Return [X, Y] of the center of cell containing provided text 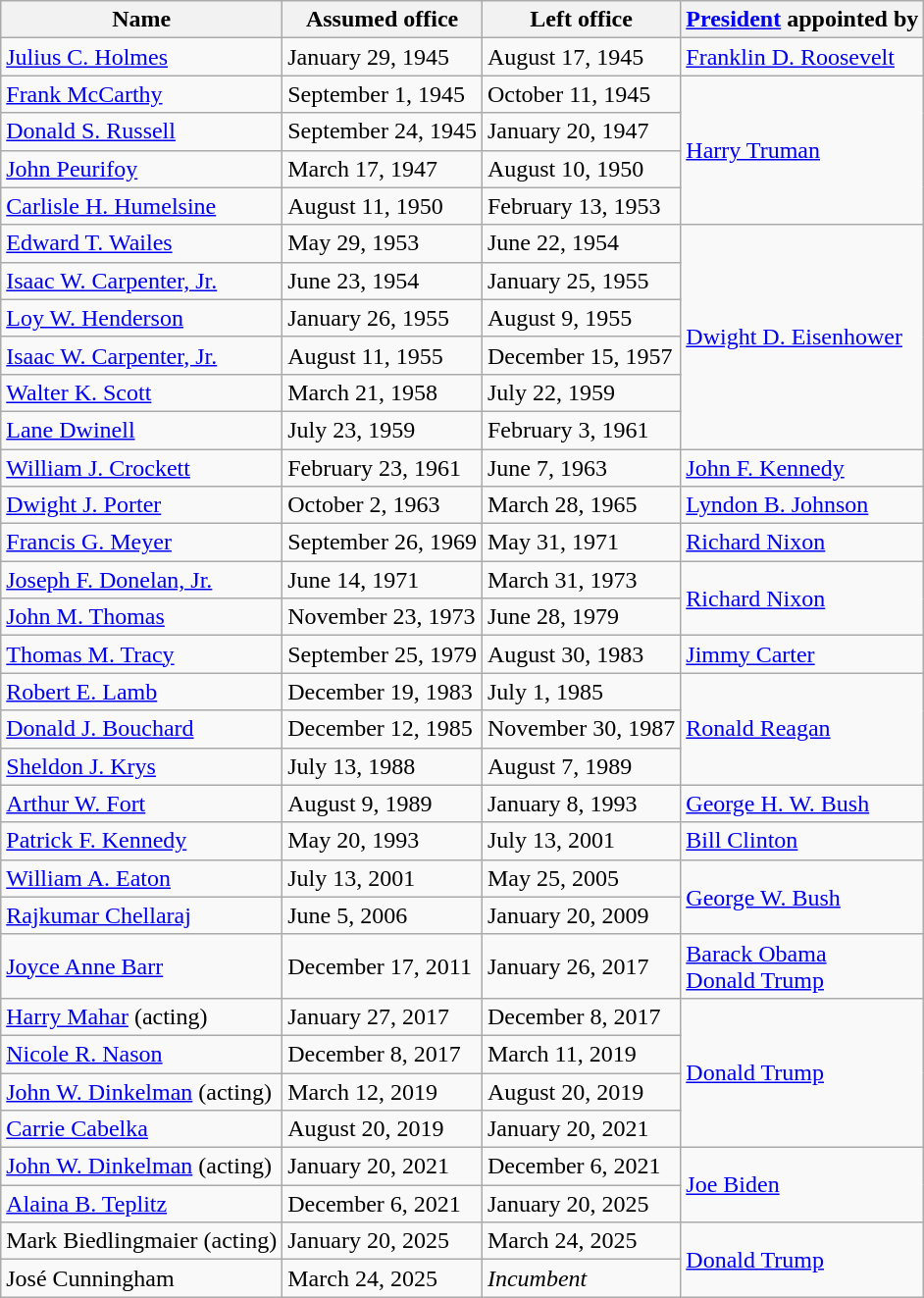
June 14, 1971 [383, 580]
July 1, 1985 [581, 692]
October 2, 1963 [383, 505]
January 20, 2009 [581, 915]
June 7, 1963 [581, 468]
Robert E. Lamb [141, 692]
Incumbent [581, 1278]
January 20, 1947 [581, 131]
July 22, 1959 [581, 392]
John F. Kennedy [802, 468]
Left office [581, 20]
September 25, 1979 [383, 654]
August 7, 1989 [581, 766]
Alaina B. Teplitz [141, 1204]
Name [141, 20]
December 19, 1983 [383, 692]
May 29, 1953 [383, 243]
June 5, 2006 [383, 915]
Franklin D. Roosevelt [802, 57]
Lyndon B. Johnson [802, 505]
March 28, 1965 [581, 505]
March 21, 1958 [383, 392]
December 15, 1957 [581, 355]
May 20, 1993 [383, 841]
January 29, 1945 [383, 57]
February 3, 1961 [581, 430]
Patrick F. Kennedy [141, 841]
March 31, 1973 [581, 580]
October 11, 1945 [581, 94]
John Peurifoy [141, 169]
Carrie Cabelka [141, 1129]
August 10, 1950 [581, 169]
Donald J. Bouchard [141, 729]
Barack ObamaDonald Trump [802, 965]
Joe Biden [802, 1185]
Nicole R. Nason [141, 1054]
José Cunningham [141, 1278]
Joyce Anne Barr [141, 965]
August 17, 1945 [581, 57]
Ronald Reagan [802, 729]
August 11, 1950 [383, 206]
January 26, 2017 [581, 965]
Julius C. Holmes [141, 57]
August 9, 1955 [581, 318]
November 30, 1987 [581, 729]
June 28, 1979 [581, 617]
Dwight J. Porter [141, 505]
Edward T. Wailes [141, 243]
March 12, 2019 [383, 1092]
Francis G. Meyer [141, 543]
March 17, 1947 [383, 169]
Harry Mahar (acting) [141, 1016]
June 23, 1954 [383, 281]
May 31, 1971 [581, 543]
Donald S. Russell [141, 131]
President appointed by [802, 20]
John M. Thomas [141, 617]
November 23, 1973 [383, 617]
August 9, 1989 [383, 804]
Mark Biedlingmaier (acting) [141, 1241]
August 11, 1955 [383, 355]
February 23, 1961 [383, 468]
January 27, 2017 [383, 1016]
Walter K. Scott [141, 392]
February 13, 1953 [581, 206]
William J. Crockett [141, 468]
August 30, 1983 [581, 654]
George W. Bush [802, 897]
July 23, 1959 [383, 430]
George H. W. Bush [802, 804]
September 26, 1969 [383, 543]
September 24, 1945 [383, 131]
Bill Clinton [802, 841]
Sheldon J. Krys [141, 766]
Thomas M. Tracy [141, 654]
Dwight D. Eisenhower [802, 337]
Joseph F. Donelan, Jr. [141, 580]
July 13, 1988 [383, 766]
Carlisle H. Humelsine [141, 206]
December 12, 1985 [383, 729]
Frank McCarthy [141, 94]
Loy W. Henderson [141, 318]
Arthur W. Fort [141, 804]
Harry Truman [802, 150]
June 22, 1954 [581, 243]
Assumed office [383, 20]
September 1, 1945 [383, 94]
Lane Dwinell [141, 430]
Jimmy Carter [802, 654]
March 11, 2019 [581, 1054]
May 25, 2005 [581, 878]
January 8, 1993 [581, 804]
December 17, 2011 [383, 965]
Rajkumar Chellaraj [141, 915]
William A. Eaton [141, 878]
January 25, 1955 [581, 281]
January 26, 1955 [383, 318]
